Search for the cell housing the specified text and yield its (X, Y) center coordinate. 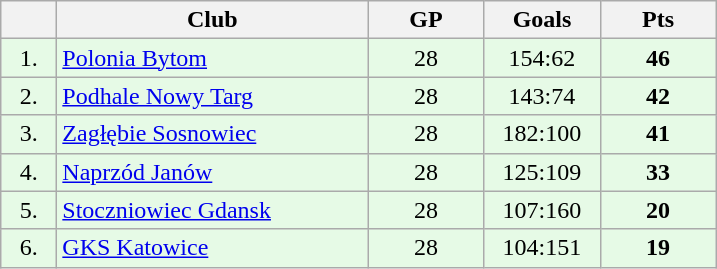
33 (658, 172)
2. (29, 96)
6. (29, 248)
46 (658, 58)
19 (658, 248)
182:100 (542, 134)
4. (29, 172)
154:62 (542, 58)
Zagłębie Sosnowiec (212, 134)
GKS Katowice (212, 248)
Podhale Nowy Targ (212, 96)
Club (212, 20)
1. (29, 58)
107:160 (542, 210)
41 (658, 134)
Pts (658, 20)
125:109 (542, 172)
3. (29, 134)
143:74 (542, 96)
20 (658, 210)
42 (658, 96)
Stoczniowiec Gdansk (212, 210)
Polonia Bytom (212, 58)
GP (426, 20)
Goals (542, 20)
5. (29, 210)
Naprzód Janów (212, 172)
104:151 (542, 248)
